Capture the cell that displays the provided text and extract its [X, Y] central coordinate. 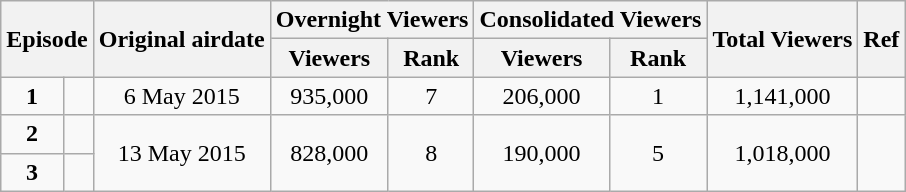
190,000 [542, 153]
Total Viewers [782, 39]
Ref [882, 39]
6 May 2015 [182, 96]
7 [430, 96]
Original airdate [182, 39]
828,000 [329, 153]
Episode [47, 39]
Overnight Viewers [372, 20]
2 [32, 134]
1,018,000 [782, 153]
206,000 [542, 96]
5 [658, 153]
935,000 [329, 96]
3 [32, 172]
8 [430, 153]
1,141,000 [782, 96]
Consolidated Viewers [590, 20]
13 May 2015 [182, 153]
